From the cell containing the given text, extract its center point as [x, y] coordinate. 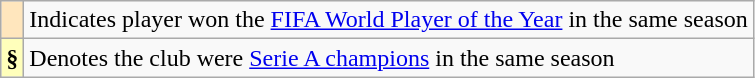
§ [12, 58]
Denotes the club were Serie A champions in the same season [388, 58]
Indicates player won the FIFA World Player of the Year in the same season [388, 20]
